Return [X, Y] of the center of cell containing provided text 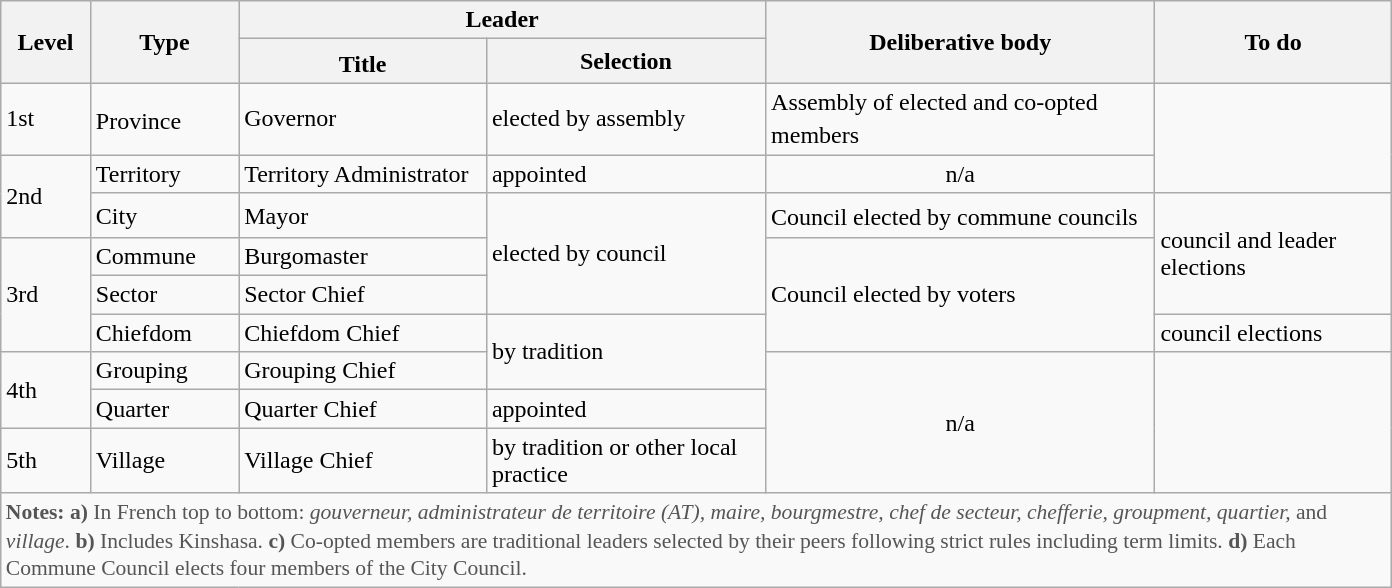
Territory [164, 174]
council elections [1273, 333]
Chiefdom Chief [363, 333]
Assembly of elected and co-opted members [960, 119]
Quarter Chief [363, 409]
1st [46, 119]
Grouping [164, 371]
by tradition or other local practice [626, 460]
Level [46, 42]
Council elected by commune councils [960, 216]
Type [164, 42]
Village Chief [363, 460]
Territory Administrator [363, 174]
To do [1273, 42]
3rd [46, 295]
Mayor [363, 216]
Title [363, 62]
elected by assembly [626, 119]
Selection [626, 62]
Sector Chief [363, 295]
Grouping Chief [363, 371]
Commune [164, 257]
Village [164, 460]
Burgomaster [363, 257]
Chiefdom [164, 333]
Governor [363, 119]
council and leader elections [1273, 254]
elected by council [626, 254]
4th [46, 390]
5th [46, 460]
Leader [502, 20]
City [164, 216]
Quarter [164, 409]
Deliberative body [960, 42]
Council elected by voters [960, 295]
Sector [164, 295]
by tradition [626, 352]
Province [164, 119]
2nd [46, 196]
